Scan for the cell matching the given text and deliver its [x, y] coordinate at center. 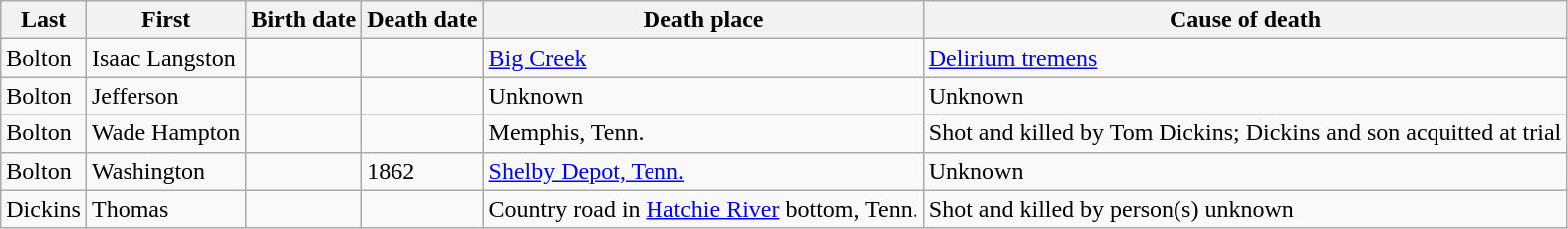
Shot and killed by person(s) unknown [1245, 209]
1862 [422, 171]
First [165, 20]
Washington [165, 171]
Cause of death [1245, 20]
Dickins [44, 209]
Memphis, Tenn. [703, 133]
Birth date [304, 20]
Thomas [165, 209]
Wade Hampton [165, 133]
Shelby Depot, Tenn. [703, 171]
Isaac Langston [165, 58]
Delirium tremens [1245, 58]
Death place [703, 20]
Country road in Hatchie River bottom, Tenn. [703, 209]
Shot and killed by Tom Dickins; Dickins and son acquitted at trial [1245, 133]
Jefferson [165, 96]
Death date [422, 20]
Last [44, 20]
Big Creek [703, 58]
